Detect which cell encompasses the target text, then output its (x, y) center coordinate. 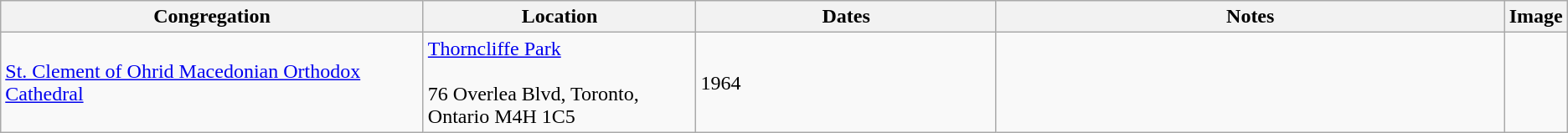
1964 (846, 82)
St. Clement of Ohrid Macedonian Orthodox Cathedral (213, 82)
Congregation (213, 17)
Image (1536, 17)
Thorncliffe Park76 Overlea Blvd, Toronto, Ontario M4H 1C5 (560, 82)
Dates (846, 17)
Location (560, 17)
Notes (1250, 17)
